Pinpoint the cell where the given text exists, returning its (X, Y) midpoint coordinate. 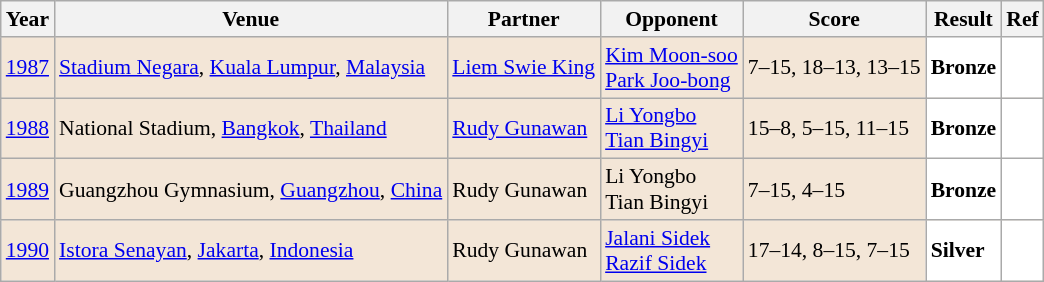
1988 (28, 128)
Silver (964, 250)
17–14, 8–15, 7–15 (834, 250)
15–8, 5–15, 11–15 (834, 128)
1990 (28, 250)
Kim Moon-soo Park Joo-bong (672, 68)
Istora Senayan, Jakarta, Indonesia (250, 250)
Stadium Negara, Kuala Lumpur, Malaysia (250, 68)
Opponent (672, 19)
Result (964, 19)
Guangzhou Gymnasium, Guangzhou, China (250, 190)
1989 (28, 190)
Score (834, 19)
7–15, 18–13, 13–15 (834, 68)
Ref (1022, 19)
Year (28, 19)
National Stadium, Bangkok, Thailand (250, 128)
7–15, 4–15 (834, 190)
1987 (28, 68)
Liem Swie King (524, 68)
Partner (524, 19)
Venue (250, 19)
Jalani Sidek Razif Sidek (672, 250)
